Find where the given text appears and provide that cell's center as [X, Y] coordinate. 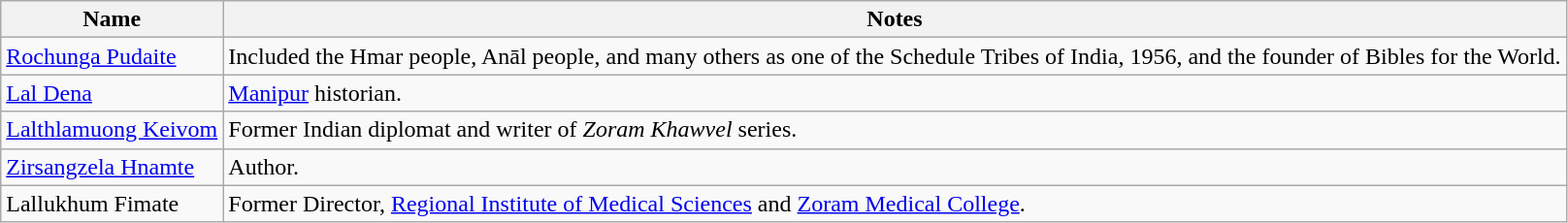
Rochunga Pudaite [113, 56]
Notes [895, 19]
Lal Dena [113, 93]
Author. [895, 167]
Lalthlamuong Keivom [113, 130]
Manipur historian. [895, 93]
Former Indian diplomat and writer of Zoram Khawvel series. [895, 130]
Included the Hmar people, Anāl people, and many others as one of the Schedule Tribes of India, 1956, and the founder of Bibles for the World. [895, 56]
Former Director, Regional Institute of Medical Sciences and Zoram Medical College. [895, 204]
Zirsangzela Hnamte [113, 167]
Name [113, 19]
Lallukhum Fimate [113, 204]
